Capture the cell that displays the provided text and extract its [x, y] central coordinate. 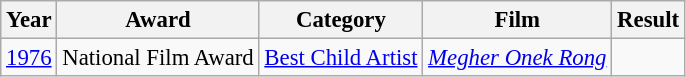
Award [158, 20]
1976 [29, 58]
Megher Onek Rong [518, 58]
Best Child Artist [341, 58]
Result [648, 20]
Film [518, 20]
Category [341, 20]
National Film Award [158, 58]
Year [29, 20]
